Scan for the cell matching the given text and deliver its (x, y) coordinate at center. 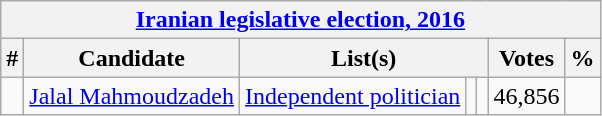
Candidate (132, 58)
Iranian legislative election, 2016 (300, 20)
Jalal Mahmoudzadeh (132, 96)
Votes (526, 58)
46,856 (526, 96)
% (582, 58)
# (12, 58)
Independent politician (352, 96)
List(s) (363, 58)
